Extract the [x, y] coordinate from the center of the cell holding the provided text.  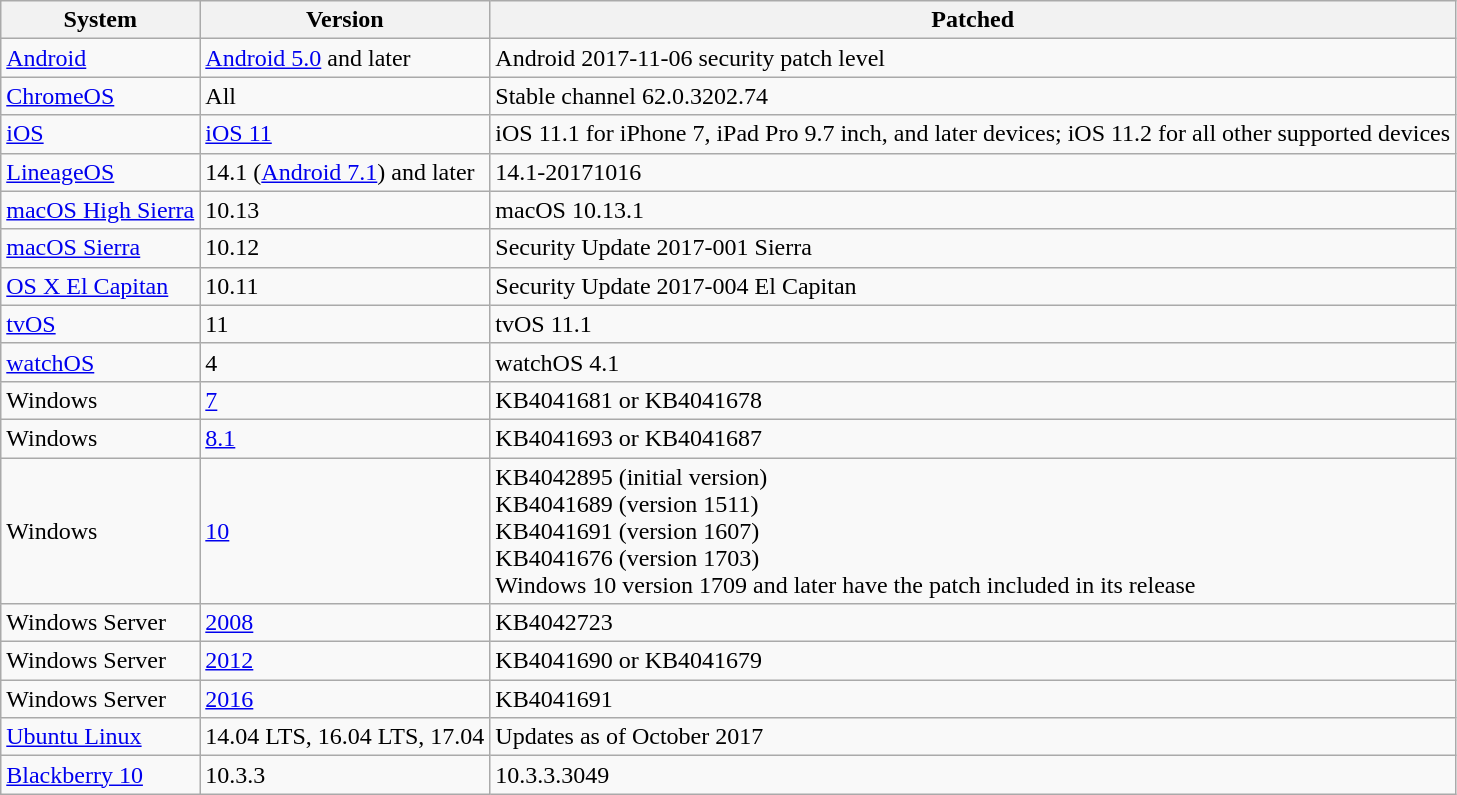
14.04 LTS, 16.04 LTS, 17.04 [345, 737]
watchOS [100, 362]
Version [345, 20]
ChromeOS [100, 96]
2016 [345, 699]
14.1-20171016 [973, 172]
KB4041690 or KB4041679 [973, 661]
macOS High Sierra [100, 210]
Android 2017-11-06 security patch level [973, 58]
10.12 [345, 248]
KB4041691 [973, 699]
KB4041693 or KB4041687 [973, 438]
10.3.3.3049 [973, 775]
iOS 11.1 for iPhone 7, iPad Pro 9.7 inch, and later devices; iOS 11.2 for all other supported devices [973, 134]
2008 [345, 623]
LineageOS [100, 172]
Stable channel 62.0.3202.74 [973, 96]
KB4041681 or KB4041678 [973, 400]
Android 5.0 and later [345, 58]
7 [345, 400]
10.13 [345, 210]
10.11 [345, 286]
Blackberry 10 [100, 775]
Security Update 2017-004 El Capitan [973, 286]
10.3.3 [345, 775]
iOS 11 [345, 134]
macOS 10.13.1 [973, 210]
Security Update 2017-001 Sierra [973, 248]
System [100, 20]
4 [345, 362]
OS X El Capitan [100, 286]
tvOS [100, 324]
2012 [345, 661]
Android [100, 58]
iOS [100, 134]
tvOS 11.1 [973, 324]
Ubuntu Linux [100, 737]
Patched [973, 20]
11 [345, 324]
watchOS 4.1 [973, 362]
10 [345, 531]
8.1 [345, 438]
14.1 (Android 7.1) and later [345, 172]
KB4042723 [973, 623]
All [345, 96]
macOS Sierra [100, 248]
Updates as of October 2017 [973, 737]
